Return [x, y] of the center of cell containing provided text 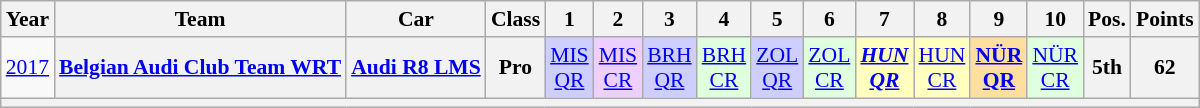
7 [884, 19]
HUNCR [942, 68]
NÜRQR [998, 68]
2017 [28, 68]
Pos. [1107, 19]
Class [516, 19]
Year [28, 19]
Audi R8 LMS [416, 68]
1 [570, 19]
MISCR [618, 68]
5 [777, 19]
HUNQR [884, 68]
Car [416, 19]
ZOLCR [829, 68]
5th [1107, 68]
8 [942, 19]
9 [998, 19]
4 [724, 19]
Team [200, 19]
6 [829, 19]
NÜRCR [1055, 68]
Pro [516, 68]
MISQR [570, 68]
Belgian Audi Club Team WRT [200, 68]
ZOLQR [777, 68]
62 [1165, 68]
2 [618, 19]
BRHCR [724, 68]
BRHQR [670, 68]
Points [1165, 19]
3 [670, 19]
10 [1055, 19]
